Determine the (X, Y) coordinate at the center of the cell enclosing the given text.  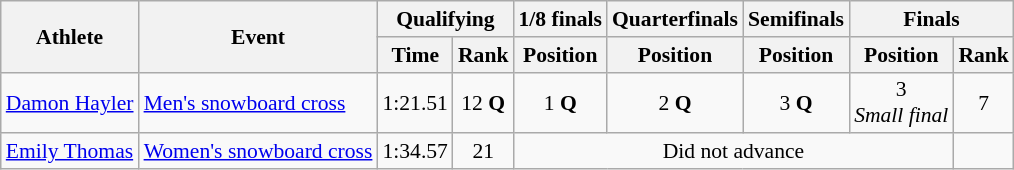
Finals (932, 19)
3 Small final (901, 102)
Women's snowboard cross (258, 152)
21 (484, 152)
Emily Thomas (70, 152)
1 Q (560, 102)
Qualifying (445, 19)
1:34.57 (414, 152)
Quarterfinals (675, 19)
1:21.51 (414, 102)
Damon Hayler (70, 102)
Men's snowboard cross (258, 102)
Event (258, 36)
Time (414, 55)
7 (984, 102)
2 Q (675, 102)
Athlete (70, 36)
Semifinals (796, 19)
Did not advance (733, 152)
1/8 finals (560, 19)
12 Q (484, 102)
3 Q (796, 102)
